Return [x, y] of the center of cell containing provided text 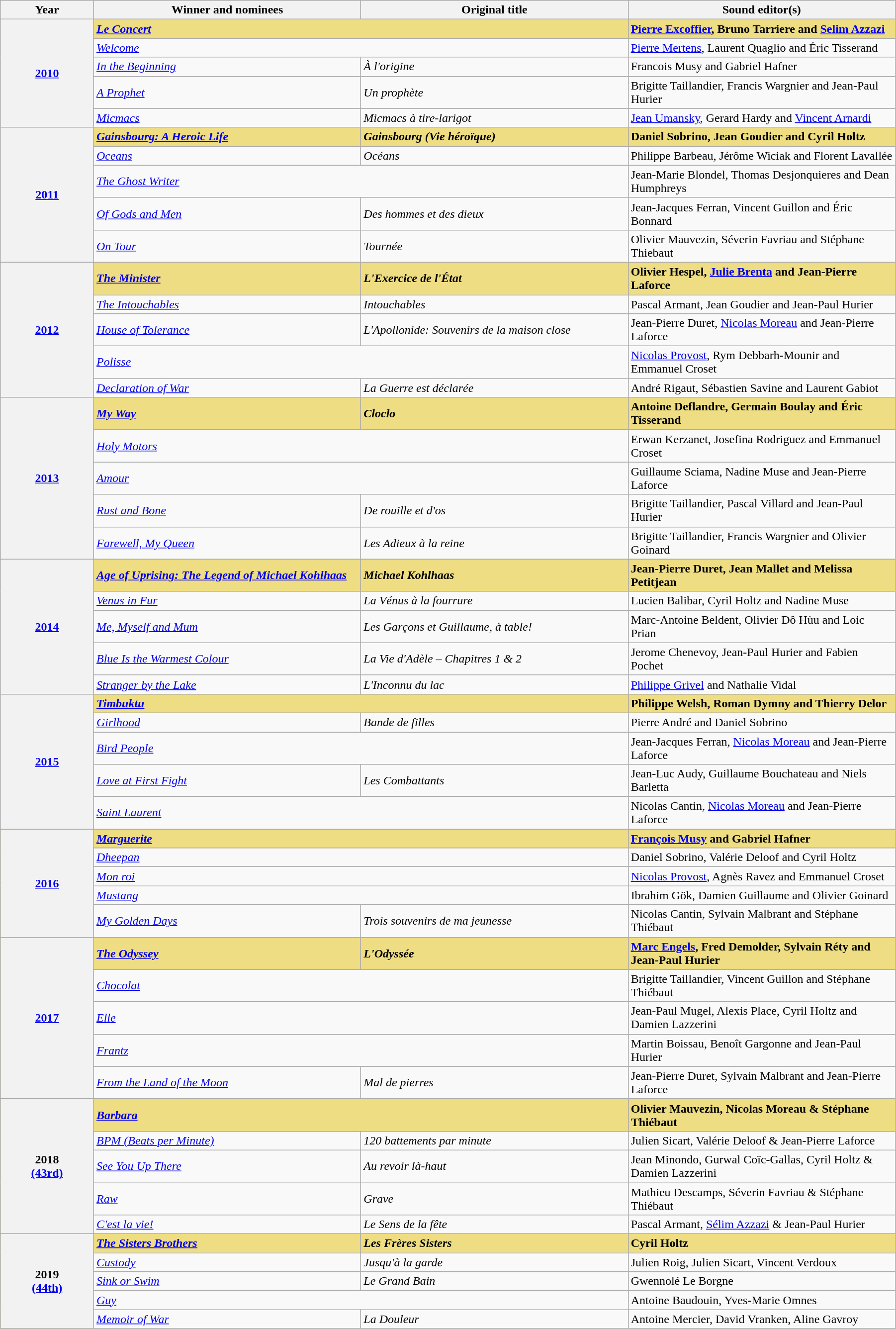
Des hommes et des dieux [494, 214]
Welcome [361, 48]
Elle [361, 1018]
Me, Myself and Mum [227, 627]
Julien Roig, Julien Sicart, Vincent Verdoux [762, 1262]
Dheepan [361, 857]
Age of Uprising: The Legend of Michael Kohlhaas [227, 575]
Nicolas Cantin, Sylvain Malbrant and Stéphane Thiébaut [762, 921]
Philippe Barbeau, Jérôme Wiciak and Florent Lavallée [762, 156]
Cloclo [494, 414]
Gainsbourg: A Heroic Life [227, 137]
Océans [494, 156]
Micmacs à tire-larigot [494, 118]
Jean-Luc Audy, Guillaume Bouchateau and Niels Barletta [762, 781]
A Prophet [227, 93]
Marc Engels, Fred Demolder, Sylvain Réty and Jean-Paul Hurier [762, 953]
Un prophète [494, 93]
La Vie d'Adèle – Chapitres 1 & 2 [494, 659]
2011 [47, 195]
La Douleur [494, 1319]
Martin Boissau, Benoît Gargonne and Jean-Paul Hurier [762, 1050]
The Sisters Brothers [227, 1243]
Jean-Pierre Duret, Sylvain Malbrant and Jean-Pierre Laforce [762, 1082]
2012 [47, 329]
Stranger by the Lake [227, 684]
Philippe Welsh, Roman Dymny and Thierry Delor [762, 703]
Jusqu'à la garde [494, 1262]
Le Grand Bain [494, 1281]
Venus in Fur [227, 601]
Chocolat [361, 986]
Francois Musy and Gabriel Hafner [762, 67]
La Vénus à la fourrure [494, 601]
Olivier Mauvezin, Nicolas Moreau & Stéphane Thiébaut [762, 1115]
À l'origine [494, 67]
Raw [227, 1199]
Oceans [227, 156]
Jerome Chenevoy, Jean-Paul Hurier and Fabien Pochet [762, 659]
Pierre Mertens, Laurent Quaglio and Éric Tisserand [762, 48]
Winner and nominees [227, 10]
Blue Is the Warmest Colour [227, 659]
Pierre Excoffier, Bruno Tarriere and Selim Azzazi [762, 29]
Memoir of War [227, 1319]
2018(43rd) [47, 1166]
Philippe Grivel and Nathalie Vidal [762, 684]
Les Combattants [494, 781]
2014 [47, 627]
André Rigaut, Sébastien Savine and Laurent Gabiot [762, 388]
Michael Kohlhaas [494, 575]
Jean-Paul Mugel, Alexis Place, Cyril Holtz and Damien Lazzerini [762, 1018]
Jean-Jacques Ferran, Vincent Guillon and Éric Bonnard [762, 214]
Grave [494, 1199]
Antoine Mercier, David Vranken, Aline Gavroy [762, 1319]
Marc-Antoine Beldent, Olivier Dô Hùu and Loic Prian [762, 627]
Bande de filles [494, 722]
Love at First Fight [227, 781]
Antoine Baudouin, Yves-Marie Omnes [762, 1300]
In the Beginning [227, 67]
Barbara [361, 1115]
Polisse [361, 362]
The Ghost Writer [361, 181]
La Guerre est déclarée [494, 388]
De rouille et d'os [494, 510]
Erwan Kerzanet, Josefina Rodriguez and Emmanuel Croset [762, 446]
Le Sens de la fête [494, 1225]
Ibrahim Gök, Damien Guillaume and Olivier Goinard [762, 895]
C'est la vie! [227, 1225]
Year [47, 10]
Lucien Balibar, Cyril Holtz and Nadine Muse [762, 601]
Daniel Sobrino, Jean Goudier and Cyril Holtz [762, 137]
Marguerite [361, 839]
2017 [47, 1018]
Mon roi [361, 876]
Holy Motors [361, 446]
2013 [47, 478]
120 battements par minute [494, 1140]
Bird People [361, 748]
L'Apollonide: Souvenirs de la maison close [494, 330]
Mustang [361, 895]
Brigitte Taillandier, Vincent Guillon and Stéphane Thiébaut [762, 986]
Rust and Bone [227, 510]
Guy [361, 1300]
Custody [227, 1262]
Jean-Marie Blondel, Thomas Desjonquieres and Dean Humphreys [762, 181]
Trois souvenirs de ma jeunesse [494, 921]
Guillaume Sciama, Nadine Muse and Jean-Pierre Laforce [762, 478]
See You Up There [227, 1166]
Pascal Armant, Sélim Azzazi & Jean-Paul Hurier [762, 1225]
Jean-Pierre Duret, Jean Mallet and Melissa Petitjean [762, 575]
Jean-Jacques Ferran, Nicolas Moreau and Jean-Pierre Laforce [762, 748]
Jean-Pierre Duret, Nicolas Moreau and Jean-Pierre Laforce [762, 330]
Sink or Swim [227, 1281]
L'Exercice de l'État [494, 279]
Nicolas Provost, Rym Debbarh-Mounir and Emmanuel Croset [762, 362]
Nicolas Provost, Agnès Ravez and Emmanuel Croset [762, 876]
Gainsbourg (Vie héroïque) [494, 137]
Mal de pierres [494, 1082]
Jean Umansky, Gerard Hardy and Vincent Arnardi [762, 118]
Daniel Sobrino, Valérie Deloof and Cyril Holtz [762, 857]
Gwennolé Le Borgne [762, 1281]
Intouchables [494, 304]
Olivier Hespel, Julie Brenta and Jean-Pierre Laforce [762, 279]
Farewell, My Queen [227, 543]
Cyril Holtz [762, 1243]
My Way [227, 414]
2016 [47, 883]
Julien Sicart, Valérie Deloof & Jean-Pierre Laforce [762, 1140]
Saint Laurent [361, 813]
2019(44th) [47, 1281]
Nicolas Cantin, Nicolas Moreau and Jean-Pierre Laforce [762, 813]
Les Frères Sisters [494, 1243]
Pascal Armant, Jean Goudier and Jean-Paul Hurier [762, 304]
Au revoir là-haut [494, 1166]
Declaration of War [227, 388]
The Odyssey [227, 953]
My Golden Days [227, 921]
House of Tolerance [227, 330]
Olivier Mauvezin, Séverin Favriau and Stéphane Thiebaut [762, 246]
Brigitte Taillandier, Francis Wargnier and Olivier Goinard [762, 543]
François Musy and Gabriel Hafner [762, 839]
Pierre André and Daniel Sobrino [762, 722]
2015 [47, 761]
Timbuktu [361, 703]
Antoine Deflandre, Germain Boulay and Éric Tisserand [762, 414]
Sound editor(s) [762, 10]
L'Odyssée [494, 953]
On Tour [227, 246]
Micmacs [227, 118]
Amour [361, 478]
Jean Minondo, Gurwal Coïc-Gallas, Cyril Holtz & Damien Lazzerini [762, 1166]
The Intouchables [227, 304]
L'Inconnu du lac [494, 684]
BPM (Beats per Minute) [227, 1140]
2010 [47, 74]
Frantz [361, 1050]
Brigitte Taillandier, Pascal Villard and Jean-Paul Hurier [762, 510]
Les Adieux à la reine [494, 543]
Brigitte Taillandier, Francis Wargnier and Jean-Paul Hurier [762, 93]
Mathieu Descamps, Séverin Favriau & Stéphane Thiébaut [762, 1199]
From the Land of the Moon [227, 1082]
The Minister [227, 279]
Les Garçons et Guillaume, à table! [494, 627]
Girlhood [227, 722]
Tournée [494, 246]
Of Gods and Men [227, 214]
Le Concert [361, 29]
Original title [494, 10]
